Pinpoint the cell where the given text exists, returning its [x, y] midpoint coordinate. 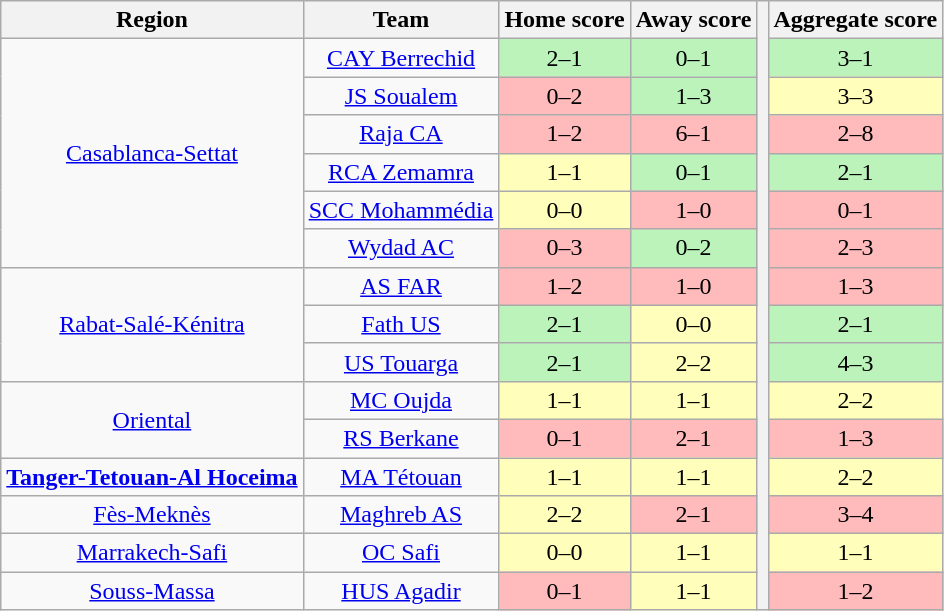
JS Soualem [401, 96]
RCA Zemamra [401, 172]
MA Tétouan [401, 477]
3–1 [856, 58]
HUS Agadir [401, 591]
3–4 [856, 515]
Raja CA [401, 134]
0–3 [564, 248]
3–3 [856, 96]
Souss-Massa [152, 591]
US Touarga [401, 362]
2–8 [856, 134]
Oriental [152, 419]
2–3 [856, 248]
MC Oujda [401, 400]
Wydad AC [401, 248]
4–3 [856, 362]
CAY Berrechid [401, 58]
Region [152, 20]
RS Berkane [401, 438]
Marrakech-Safi [152, 553]
Casablanca-Settat [152, 153]
Away score [694, 20]
OC Safi [401, 553]
Maghreb AS [401, 515]
SCC Mohammédia [401, 210]
6–1 [694, 134]
Fès-Meknès [152, 515]
Aggregate score [856, 20]
Rabat-Salé-Kénitra [152, 324]
Team [401, 20]
Tanger-Tetouan-Al Hoceima [152, 477]
Home score [564, 20]
Fath US [401, 324]
AS FAR [401, 286]
